Search for the cell housing the specified text and yield its [X, Y] center coordinate. 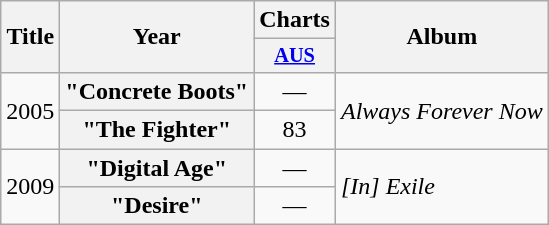
"Desire" [157, 206]
Title [30, 37]
2005 [30, 110]
Always Forever Now [442, 110]
83 [295, 130]
"Digital Age" [157, 168]
AUS [295, 56]
[In] Exile [442, 187]
Album [442, 37]
2009 [30, 187]
Year [157, 37]
Charts [295, 20]
"Concrete Boots" [157, 91]
"The Fighter" [157, 130]
